From the cell containing the given text, extract its center point as [x, y] coordinate. 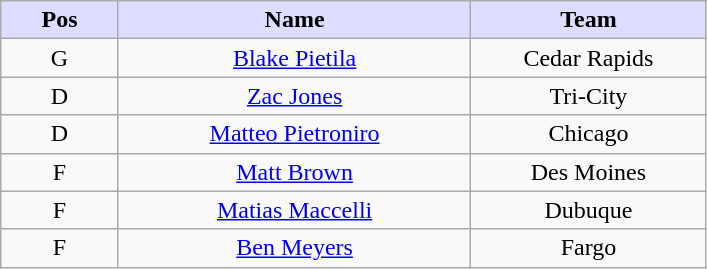
Ben Meyers [294, 248]
G [60, 58]
Des Moines [588, 172]
Dubuque [588, 210]
Matteo Pietroniro [294, 134]
Blake Pietila [294, 58]
Matias Maccelli [294, 210]
Team [588, 20]
Matt Brown [294, 172]
Chicago [588, 134]
Fargo [588, 248]
Tri-City [588, 96]
Zac Jones [294, 96]
Cedar Rapids [588, 58]
Pos [60, 20]
Name [294, 20]
